Scan for the cell matching the given text and deliver its (X, Y) coordinate at center. 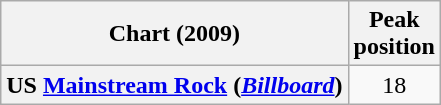
Chart (2009) (174, 34)
18 (394, 85)
US Mainstream Rock (Billboard) (174, 85)
Peakposition (394, 34)
